Scan for the cell matching the given text and deliver its (x, y) coordinate at center. 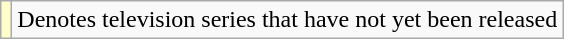
Denotes television series that have not yet been released (288, 20)
